Locate the cell with the specified text and output its [x, y] center coordinate. 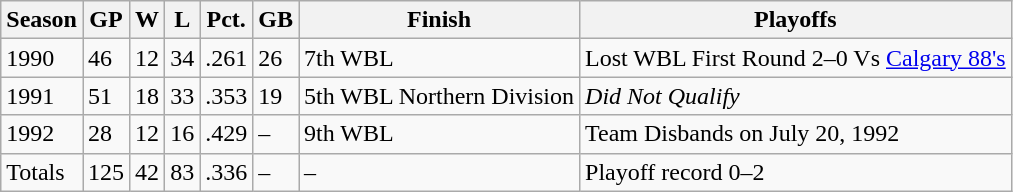
W [148, 20]
7th WBL [438, 58]
1991 [42, 96]
9th WBL [438, 134]
16 [182, 134]
33 [182, 96]
125 [106, 172]
28 [106, 134]
18 [148, 96]
Did Not Qualify [796, 96]
Playoffs [796, 20]
GP [106, 20]
19 [276, 96]
51 [106, 96]
GB [276, 20]
46 [106, 58]
.353 [226, 96]
34 [182, 58]
.261 [226, 58]
.336 [226, 172]
Lost WBL First Round 2–0 Vs Calgary 88's [796, 58]
5th WBL Northern Division [438, 96]
83 [182, 172]
Playoff record 0–2 [796, 172]
L [182, 20]
Team Disbands on July 20, 1992 [796, 134]
Season [42, 20]
.429 [226, 134]
Pct. [226, 20]
26 [276, 58]
Totals [42, 172]
Finish [438, 20]
1992 [42, 134]
42 [148, 172]
1990 [42, 58]
